Identify which cell holds the provided text, then report its [X, Y] central coordinate. 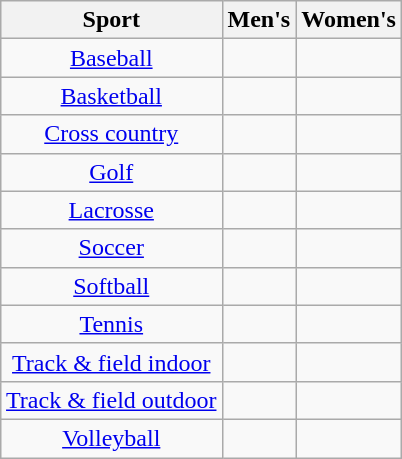
Golf [112, 172]
Women's [349, 20]
Soccer [112, 248]
Basketball [112, 96]
Cross country [112, 134]
Sport [112, 20]
Track & field outdoor [112, 400]
Men's [259, 20]
Tennis [112, 324]
Volleyball [112, 438]
Baseball [112, 58]
Lacrosse [112, 210]
Softball [112, 286]
Track & field indoor [112, 362]
